Provide the [X, Y] coordinate of the cell's center where the given text is located.  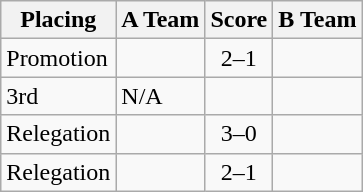
N/A [160, 96]
Placing [58, 20]
Promotion [58, 58]
3rd [58, 96]
3–0 [239, 134]
Score [239, 20]
B Team [318, 20]
A Team [160, 20]
